Capture the cell that displays the provided text and extract its (X, Y) central coordinate. 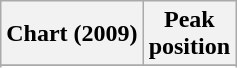
Chart (2009) (72, 34)
Peakposition (189, 34)
